Provide the [X, Y] coordinate of the cell's center where the given text is located.  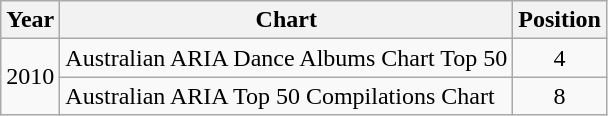
Australian ARIA Dance Albums Chart Top 50 [286, 58]
8 [560, 96]
4 [560, 58]
Australian ARIA Top 50 Compilations Chart [286, 96]
2010 [30, 77]
Position [560, 20]
Year [30, 20]
Chart [286, 20]
